Capture the cell that displays the provided text and extract its [X, Y] central coordinate. 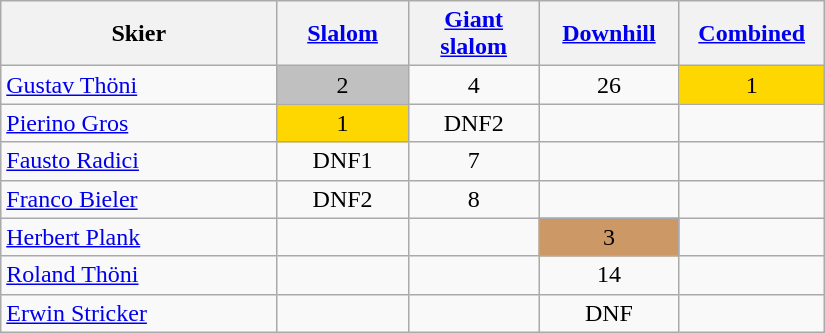
7 [474, 161]
2 [343, 85]
Skier [139, 34]
Slalom [343, 34]
Giant slalom [474, 34]
DNF1 [343, 161]
Fausto Radici [139, 161]
Pierino Gros [139, 123]
4 [474, 85]
Franco Bieler [139, 199]
Erwin Stricker [139, 313]
Herbert Plank [139, 237]
8 [474, 199]
14 [609, 275]
DNF [609, 313]
Downhill [609, 34]
Gustav Thöni [139, 85]
Roland Thöni [139, 275]
26 [609, 85]
3 [609, 237]
Combined [752, 34]
